Search for the cell housing the specified text and yield its (x, y) center coordinate. 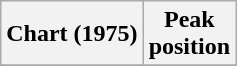
Peakposition (189, 34)
Chart (1975) (72, 34)
